Pinpoint the cell where the given text exists, returning its (x, y) midpoint coordinate. 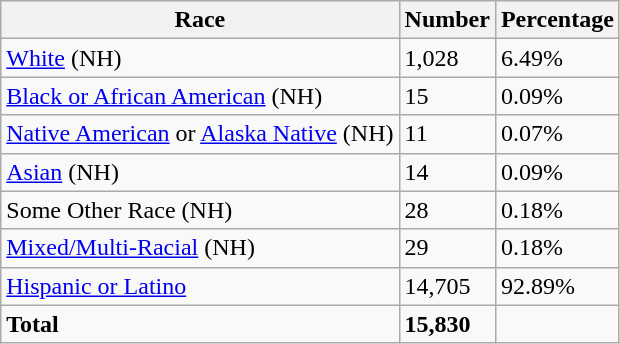
92.89% (557, 286)
14 (447, 172)
15,830 (447, 324)
1,028 (447, 58)
14,705 (447, 286)
Number (447, 20)
6.49% (557, 58)
15 (447, 96)
Black or African American (NH) (200, 96)
29 (447, 248)
28 (447, 210)
11 (447, 134)
Mixed/Multi-Racial (NH) (200, 248)
Race (200, 20)
Some Other Race (NH) (200, 210)
Asian (NH) (200, 172)
White (NH) (200, 58)
Percentage (557, 20)
Total (200, 324)
Native American or Alaska Native (NH) (200, 134)
0.07% (557, 134)
Hispanic or Latino (200, 286)
